Extract the [x, y] coordinate from the center of the cell holding the provided text.  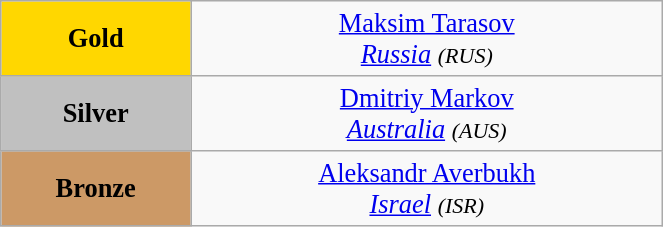
Aleksandr AverbukhIsrael (ISR) [427, 188]
Dmitriy MarkovAustralia (AUS) [427, 112]
Maksim TarasovRussia (RUS) [427, 38]
Gold [96, 38]
Silver [96, 112]
Bronze [96, 188]
